Return [X, Y] of the center of cell containing provided text 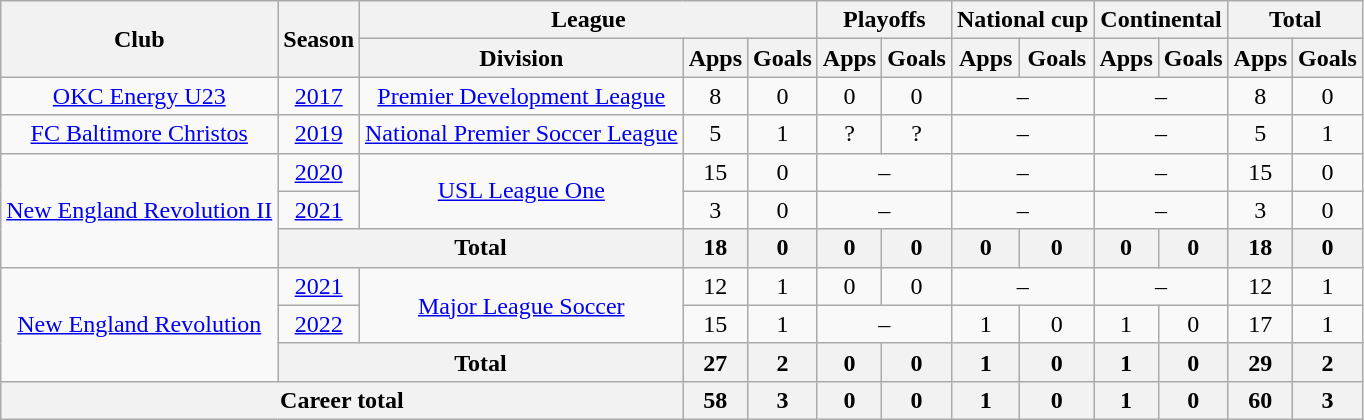
League [589, 20]
National Premier Soccer League [522, 134]
Playoffs [884, 20]
2019 [319, 134]
Club [140, 39]
Division [522, 58]
58 [715, 400]
FC Baltimore Christos [140, 134]
OKC Energy U23 [140, 96]
17 [1260, 324]
National cup [1022, 20]
Season [319, 39]
2017 [319, 96]
29 [1260, 362]
Continental [1161, 20]
USL League One [522, 191]
2022 [319, 324]
Major League Soccer [522, 305]
2020 [319, 172]
Career total [342, 400]
New England Revolution II [140, 210]
Premier Development League [522, 96]
27 [715, 362]
60 [1260, 400]
New England Revolution [140, 324]
